Pinpoint the cell where the given text exists, returning its (x, y) midpoint coordinate. 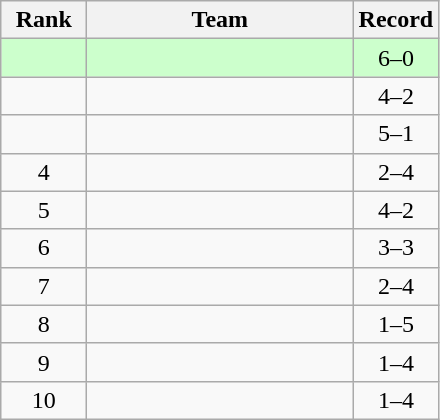
8 (44, 324)
3–3 (396, 248)
6–0 (396, 58)
9 (44, 362)
5 (44, 210)
7 (44, 286)
10 (44, 400)
1–5 (396, 324)
Team (220, 20)
Rank (44, 20)
4 (44, 172)
Record (396, 20)
5–1 (396, 134)
6 (44, 248)
